For the text-containing cell, return its midpoint in (X, Y) coordinate format. 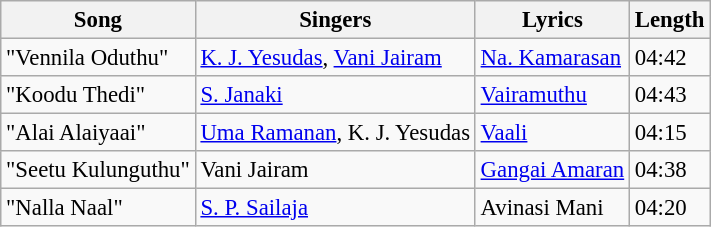
Vairamuthu (552, 95)
Avinasi Mani (552, 208)
Na. Kamarasan (552, 58)
S. P. Sailaja (335, 208)
S. Janaki (335, 95)
04:43 (670, 95)
04:42 (670, 58)
"Seetu Kulunguthu" (98, 170)
04:20 (670, 208)
"Alai Alaiyaai" (98, 133)
04:38 (670, 170)
K. J. Yesudas, Vani Jairam (335, 58)
"Koodu Thedi" (98, 95)
Uma Ramanan, K. J. Yesudas (335, 133)
Length (670, 20)
Gangai Amaran (552, 170)
Lyrics (552, 20)
"Nalla Naal" (98, 208)
Singers (335, 20)
"Vennila Oduthu" (98, 58)
Vani Jairam (335, 170)
Vaali (552, 133)
Song (98, 20)
04:15 (670, 133)
